Return [x, y] of the center of cell containing provided text 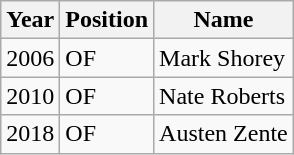
2006 [30, 58]
Nate Roberts [224, 96]
Position [107, 20]
2010 [30, 96]
Name [224, 20]
2018 [30, 134]
Mark Shorey [224, 58]
Austen Zente [224, 134]
Year [30, 20]
